Return (x, y) of the center of cell containing provided text 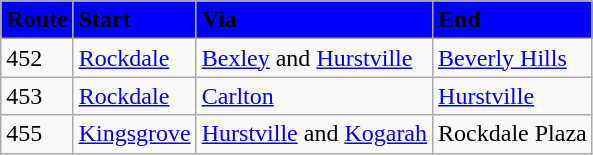
Hurstville and Kogarah (314, 134)
End (513, 20)
Rockdale Plaza (513, 134)
455 (37, 134)
Bexley and Hurstville (314, 58)
Start (134, 20)
452 (37, 58)
Carlton (314, 96)
453 (37, 96)
Kingsgrove (134, 134)
Beverly Hills (513, 58)
Via (314, 20)
Route (37, 20)
Hurstville (513, 96)
